Return (x, y) of the center of cell containing provided text 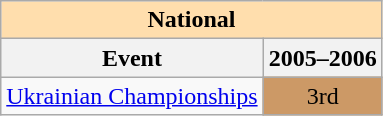
2005–2006 (322, 58)
National (192, 20)
Event (132, 58)
Ukrainian Championships (132, 96)
3rd (322, 96)
